Find where the given text appears and provide that cell's center as (X, Y) coordinate. 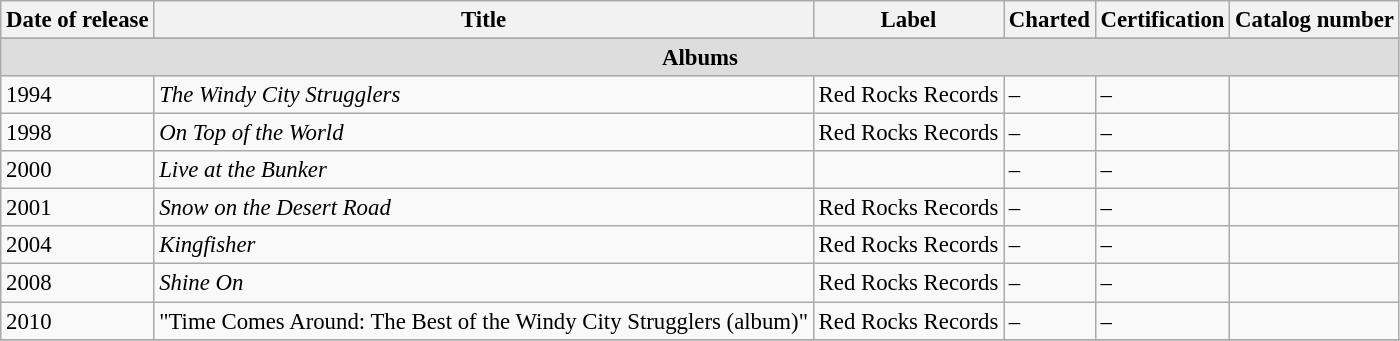
Charted (1050, 20)
Certification (1162, 20)
Date of release (78, 20)
The Windy City Strugglers (484, 95)
Shine On (484, 283)
Albums (700, 58)
On Top of the World (484, 133)
2010 (78, 321)
1994 (78, 95)
2008 (78, 283)
Live at the Bunker (484, 170)
Snow on the Desert Road (484, 208)
Kingfisher (484, 245)
1998 (78, 133)
Label (908, 20)
Title (484, 20)
Catalog number (1314, 20)
2001 (78, 208)
"Time Comes Around: The Best of the Windy City Strugglers (album)" (484, 321)
2004 (78, 245)
2000 (78, 170)
